Return [X, Y] of the center of cell containing provided text 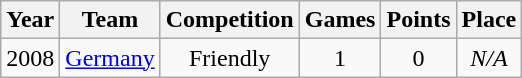
Germany [110, 58]
Year [30, 20]
2008 [30, 58]
Games [340, 20]
Friendly [230, 58]
Competition [230, 20]
N/A [489, 58]
Place [489, 20]
0 [418, 58]
1 [340, 58]
Points [418, 20]
Team [110, 20]
